Scan for the cell matching the given text and deliver its (x, y) coordinate at center. 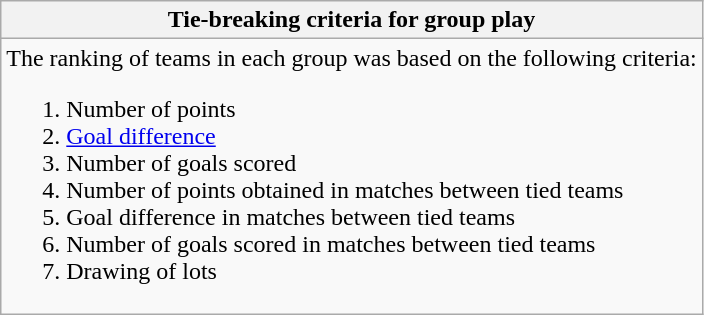
Tie-breaking criteria for group play (352, 20)
